Locate the cell with the specified text and output its [x, y] center coordinate. 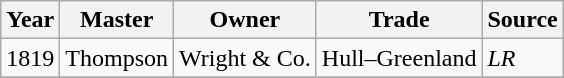
Thompson [117, 58]
Trade [399, 20]
Master [117, 20]
Wright & Co. [246, 58]
1819 [30, 58]
Source [522, 20]
Hull–Greenland [399, 58]
Owner [246, 20]
Year [30, 20]
LR [522, 58]
